Return the [X, Y] coordinate for the center point of the cell that contains the specified text.  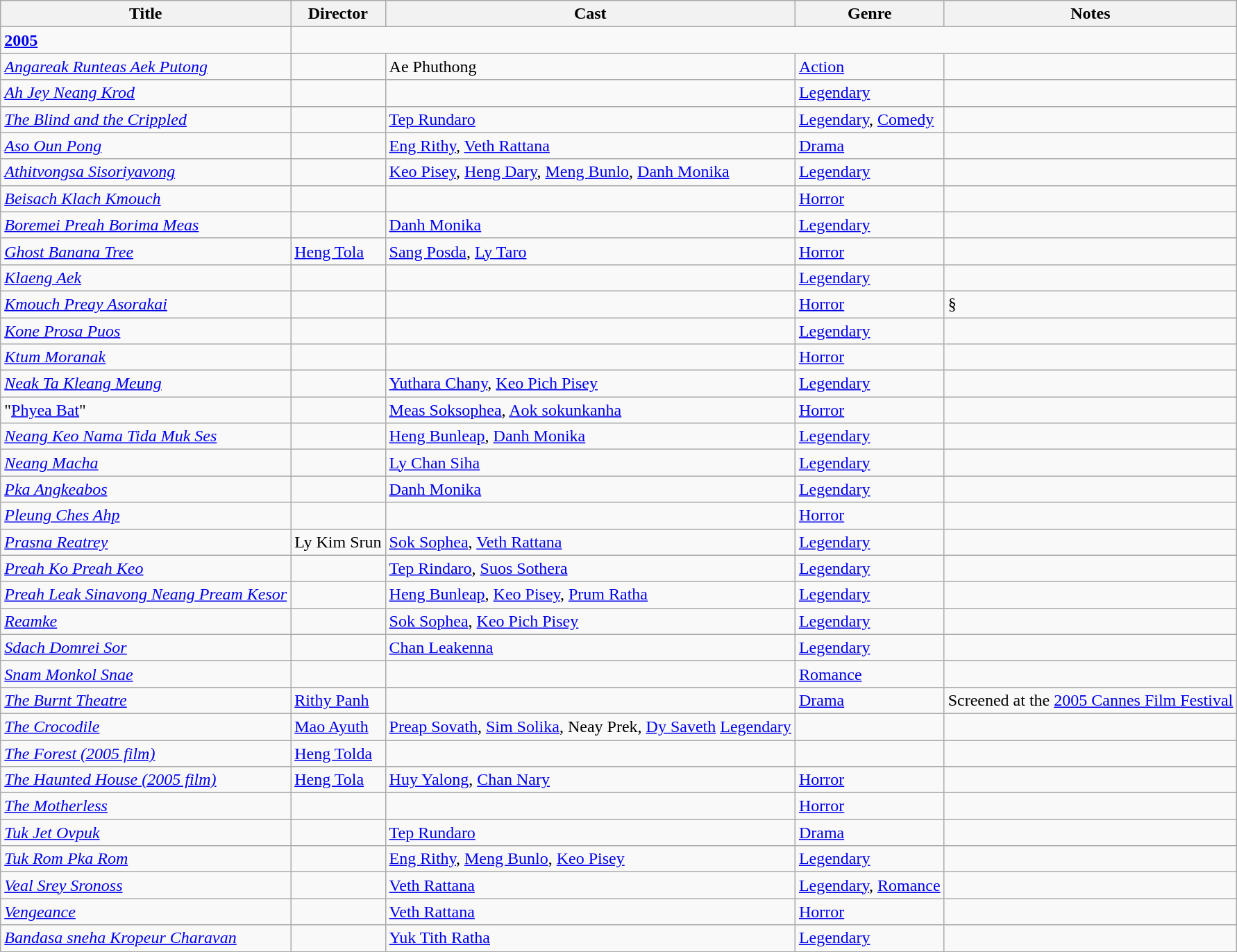
Director [338, 14]
The Blind and the Crippled [146, 119]
Legendary, Romance [869, 885]
Preah Leak Sinavong Neang Pream Kesor [146, 595]
Ghost Banana Tree [146, 251]
Eng Rithy, Meng Bunlo, Keo Pisey [590, 859]
Sang Posda, Ly Taro [590, 251]
"Phyea Bat" [146, 410]
Tep Rindaro, Suos Sothera [590, 568]
Preap Sovath, Sim Solika, Neay Prek, Dy Saveth Legendary [590, 726]
Yuk Tith Ratha [590, 938]
Tuk Rom Pka Rom [146, 859]
Preah Ko Preah Keo [146, 568]
Beisach Klach Kmouch [146, 198]
Ly Chan Siha [590, 463]
Pka Angkeabos [146, 489]
Neang Keo Nama Tida Muk Ses [146, 436]
Cast [590, 14]
Ae Phuthong [590, 67]
Kmouch Preay Asorakai [146, 304]
The Burnt Theatre [146, 700]
Romance [869, 674]
Sdach Domrei Sor [146, 647]
Ktum Moranak [146, 357]
Veal Srey Sronoss [146, 885]
§ [1091, 304]
Neang Macha [146, 463]
Notes [1091, 14]
Rithy Panh [338, 700]
Tuk Jet Ovpuk [146, 833]
Bandasa sneha Kropeur Charavan [146, 938]
Eng Rithy, Veth Rattana [590, 146]
Sok Sophea, Veth Rattana [590, 542]
The Forest (2005 film) [146, 753]
Action [869, 67]
Yuthara Chany, Keo Pich Pisey [590, 384]
Genre [869, 14]
Heng Bunleap, Keo Pisey, Prum Ratha [590, 595]
Aso Oun Pong [146, 146]
2005 [146, 40]
Screened at the 2005 Cannes Film Festival [1091, 700]
Prasna Reatrey [146, 542]
Angareak Runteas Aek Putong [146, 67]
The Motherless [146, 806]
Snam Monkol Snae [146, 674]
Huy Yalong, Chan Nary [590, 780]
Kone Prosa Puos [146, 331]
Legendary, Comedy [869, 119]
Heng Tolda [338, 753]
The Haunted House (2005 film) [146, 780]
Heng Bunleap, Danh Monika [590, 436]
Klaeng Aek [146, 278]
Sok Sophea, Keo Pich Pisey [590, 621]
Pleung Ches Ahp [146, 516]
Keo Pisey, Heng Dary, Meng Bunlo, Danh Monika [590, 172]
Athitvongsa Sisoriyavong [146, 172]
Meas Soksophea, Aok sokunkanha [590, 410]
Vengeance [146, 912]
Boremei Preah Borima Meas [146, 225]
Title [146, 14]
Neak Ta Kleang Meung [146, 384]
Ah Jey Neang Krod [146, 93]
Chan Leakenna [590, 647]
Reamke [146, 621]
Mao Ayuth [338, 726]
The Crocodile [146, 726]
Ly Kim Srun [338, 542]
